Detect which cell encompasses the target text, then output its [x, y] center coordinate. 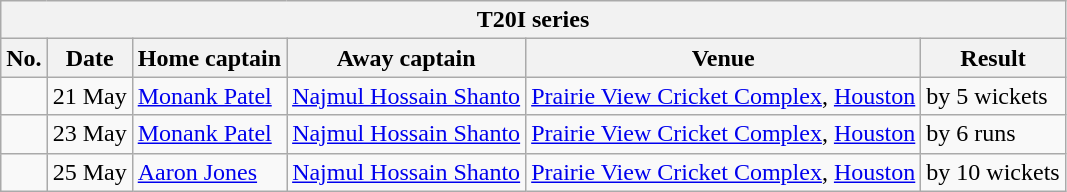
25 May [90, 172]
Home captain [209, 58]
23 May [90, 134]
Result [993, 58]
by 10 wickets [993, 172]
Away captain [406, 58]
Aaron Jones [209, 172]
by 6 runs [993, 134]
Date [90, 58]
T20I series [533, 20]
by 5 wickets [993, 96]
21 May [90, 96]
Venue [724, 58]
No. [24, 58]
